Search for the cell housing the specified text and yield its [x, y] center coordinate. 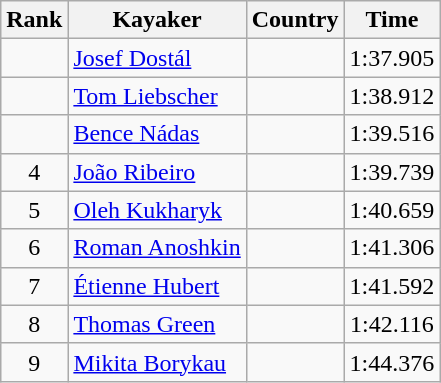
9 [34, 362]
1:37.905 [392, 58]
1:38.912 [392, 96]
6 [34, 248]
1:42.116 [392, 324]
Country [295, 20]
Mikita Borykau [157, 362]
1:40.659 [392, 210]
Josef Dostál [157, 58]
7 [34, 286]
Étienne Hubert [157, 286]
Thomas Green [157, 324]
Tom Liebscher [157, 96]
Kayaker [157, 20]
8 [34, 324]
Rank [34, 20]
Time [392, 20]
1:41.592 [392, 286]
Bence Nádas [157, 134]
Roman Anoshkin [157, 248]
1:39.516 [392, 134]
1:41.306 [392, 248]
5 [34, 210]
1:39.739 [392, 172]
4 [34, 172]
João Ribeiro [157, 172]
Oleh Kukharyk [157, 210]
1:44.376 [392, 362]
